Identify which cell holds the provided text, then report its (x, y) central coordinate. 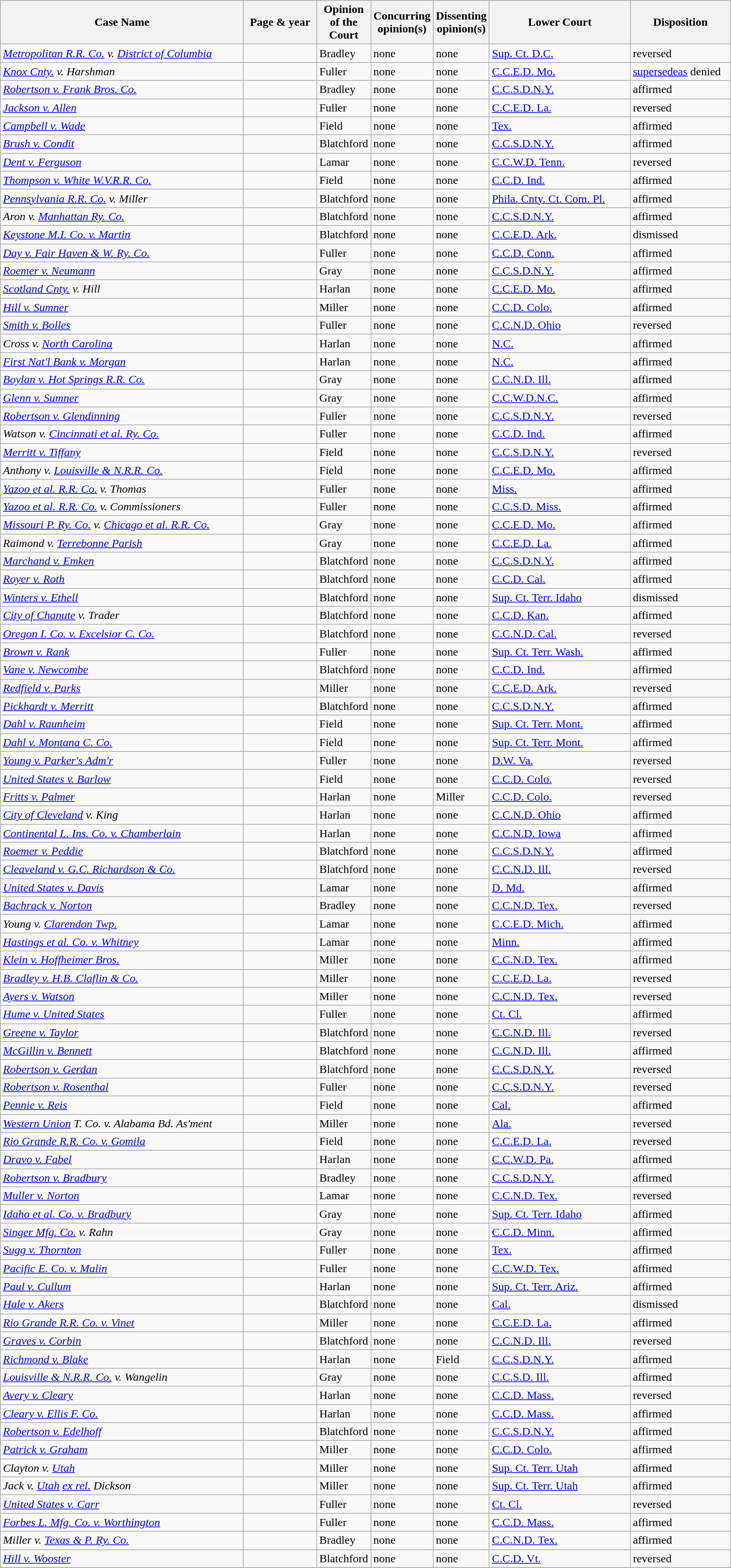
Hastings et al. Co. v. Whitney (122, 942)
Robertson v. Bradbury (122, 1178)
Bachrack v. Norton (122, 906)
Page & year (280, 22)
Keystone M.I. Co. v. Martin (122, 234)
Muller v. Norton (122, 1196)
Ayers v. Watson (122, 996)
Young v. Clarendon Twp. (122, 924)
C.C.D. Kan. (560, 616)
Raimond v. Terrebonne Parish (122, 543)
Concurring opinion(s) (402, 22)
Idaho et al. Co. v. Bradbury (122, 1214)
Dissenting opinion(s) (461, 22)
Smith v. Bolles (122, 325)
Knox Cnty. v. Harshman (122, 71)
C.C.W.D. Tex. (560, 1268)
Rio Grande R.R. Co. v. Gomila (122, 1142)
Marchand v. Emken (122, 561)
Robertson v. Glendinning (122, 416)
Merritt v. Tiffany (122, 452)
Robertson v. Edelhoff (122, 1432)
Pennie v. Reis (122, 1105)
Boylan v. Hot Springs R.R. Co. (122, 380)
Patrick v. Graham (122, 1450)
C.C.N.D. Cal. (560, 634)
Cross v. North Carolina (122, 344)
Dahl v. Raunheim (122, 724)
Hill v. Sumner (122, 307)
Sup. Ct. Terr. Wash. (560, 652)
Watson v. Cincinnati et al. Ry. Co. (122, 434)
Phila. Cnty. Ct. Com. Pl. (560, 198)
Brown v. Rank (122, 652)
Robertson v. Frank Bros. Co. (122, 90)
Metropolitan R.R. Co. v. District of Columbia (122, 53)
Bradley v. H.B. Claflin & Co. (122, 978)
C.C.S.D. Ill. (560, 1377)
C.C.E.D. Mich. (560, 924)
Lower Court (560, 22)
Continental L. Ins. Co. v. Chamberlain (122, 833)
United States v. Davis (122, 888)
C.C.W.D. Tenn. (560, 162)
Anthony v. Louisville & N.R.R. Co. (122, 470)
Louisville & N.R.R. Co. v. Wangelin (122, 1377)
Dent v. Ferguson (122, 162)
Richmond v. Blake (122, 1359)
Opinion of the Court (344, 22)
Forbes L. Mfg. Co. v. Worthington (122, 1522)
Rio Grande R.R. Co. v. Vinet (122, 1323)
Glenn v. Sumner (122, 398)
Pacific E. Co. v. Malin (122, 1268)
United States v. Barlow (122, 779)
Jackson v. Allen (122, 108)
Minn. (560, 942)
Miller v. Texas & P. Ry. Co. (122, 1540)
McGillin v. Bennett (122, 1051)
Young v. Parker's Adm'r (122, 760)
C.C.S.D. Miss. (560, 506)
Dravo v. Fabel (122, 1160)
Singer Mfg. Co. v. Rahn (122, 1232)
Brush v. Condit (122, 144)
Klein v. Hoffheimer Bros. (122, 960)
Royer v. Roth (122, 579)
Winters v. Ethell (122, 597)
Fritts v. Palmer (122, 797)
Jack v. Utah ex rel. Dickson (122, 1486)
Cleaveland v. G.C. Richardson & Co. (122, 870)
Greene v. Taylor (122, 1032)
Case Name (122, 22)
Roemer v. Peddie (122, 851)
Campbell v. Wade (122, 126)
C.C.N.D. Iowa (560, 833)
Oregon I. Co. v. Excelsior C. Co. (122, 634)
D.W. Va. (560, 760)
Sugg v. Thornton (122, 1250)
Avery v. Cleary (122, 1395)
Miss. (560, 488)
supersedeas denied (680, 71)
Robertson v. Rosenthal (122, 1087)
D. Md. (560, 888)
C.C.W.D.N.C. (560, 398)
Hume v. United States (122, 1014)
Paul v. Cullum (122, 1286)
Robertson v. Gerdan (122, 1069)
Aron v. Manhattan Ry. Co. (122, 216)
Pennsylvania R.R. Co. v. Miller (122, 198)
C.C.W.D. Pa. (560, 1160)
Disposition (680, 22)
Scotland Cnty. v. Hill (122, 289)
Hale v. Akers (122, 1305)
Hill v. Wooster (122, 1558)
First Nat'l Bank v. Morgan (122, 362)
Ala. (560, 1123)
United States v. Carr (122, 1504)
Sup. Ct. Terr. Ariz. (560, 1286)
Day v. Fair Haven & W. Ry. Co. (122, 253)
City of Cleveland v. King (122, 815)
Dahl v. Montana C. Co. (122, 742)
Graves v. Corbin (122, 1341)
Missouri P. Ry. Co. v. Chicago et al. R.R. Co. (122, 525)
C.C.D. Conn. (560, 253)
Cleary v. Ellis F. Co. (122, 1414)
C.C.D. Vt. (560, 1558)
Thompson v. White W.V.R.R. Co. (122, 180)
City of Chanute v. Trader (122, 616)
Sup. Ct. D.C. (560, 53)
Pickhardt v. Merritt (122, 706)
Roemer v. Neumann (122, 271)
Redfield v. Parks (122, 688)
C.C.D. Cal. (560, 579)
Clayton v. Utah (122, 1468)
Vane v. Newcombe (122, 670)
Yazoo et al. R.R. Co. v. Commissioners (122, 506)
C.C.D. Minn. (560, 1232)
Western Union T. Co. v. Alabama Bd. As'ment (122, 1123)
Yazoo et al. R.R. Co. v. Thomas (122, 488)
